Detect which cell encompasses the target text, then output its (X, Y) center coordinate. 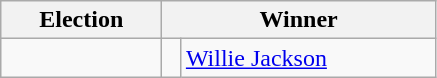
Election (82, 20)
Willie Jackson (308, 58)
Winner (299, 20)
